Return the (x, y) coordinate for the center point of the cell that contains the specified text.  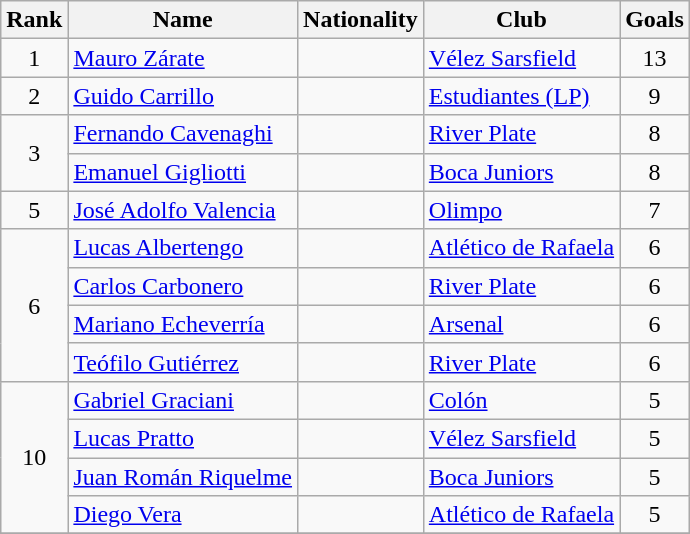
Fernando Cavenaghi (183, 134)
Mauro Zárate (183, 58)
2 (34, 96)
13 (655, 58)
Club (521, 20)
7 (655, 210)
Gabriel Graciani (183, 400)
3 (34, 153)
Goals (655, 20)
Mariano Echeverría (183, 324)
Diego Vera (183, 515)
Emanuel Gigliotti (183, 172)
Nationality (361, 20)
Guido Carrillo (183, 96)
Estudiantes (LP) (521, 96)
Colón (521, 400)
Carlos Carbonero (183, 286)
Arsenal (521, 324)
10 (34, 457)
Lucas Albertengo (183, 248)
Rank (34, 20)
Name (183, 20)
Teófilo Gutiérrez (183, 362)
Lucas Pratto (183, 438)
José Adolfo Valencia (183, 210)
1 (34, 58)
9 (655, 96)
Olimpo (521, 210)
Juan Román Riquelme (183, 477)
